Determine the [x, y] coordinate at the center of the cell enclosing the given text.  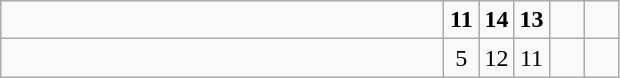
12 [496, 58]
14 [496, 20]
13 [532, 20]
5 [462, 58]
